Identify which cell holds the provided text, then report its [x, y] central coordinate. 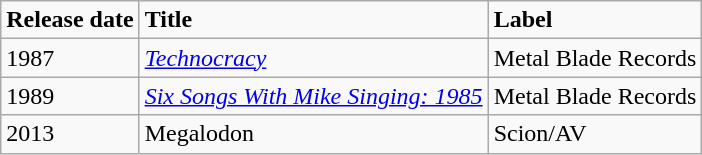
Title [314, 20]
1987 [70, 58]
Scion/AV [595, 134]
Six Songs With Mike Singing: 1985 [314, 96]
Technocracy [314, 58]
Label [595, 20]
2013 [70, 134]
Release date [70, 20]
Megalodon [314, 134]
1989 [70, 96]
